Identify which cell holds the provided text, then report its [X, Y] central coordinate. 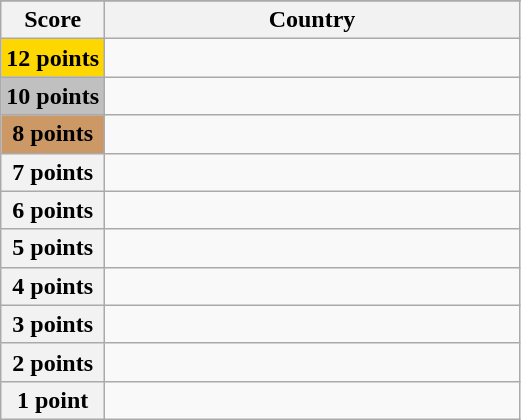
7 points [53, 172]
2 points [53, 362]
8 points [53, 134]
6 points [53, 210]
Score [53, 20]
10 points [53, 96]
1 point [53, 400]
3 points [53, 324]
Country [312, 20]
5 points [53, 248]
12 points [53, 58]
4 points [53, 286]
